Return the (X, Y) coordinate for the center point of the cell that contains the specified text.  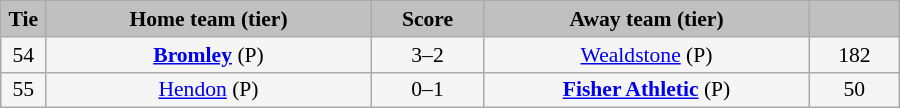
Fisher Athletic (P) (647, 90)
Home team (tier) (209, 19)
Hendon (P) (209, 90)
54 (24, 55)
50 (854, 90)
0–1 (427, 90)
Tie (24, 19)
Bromley (P) (209, 55)
Score (427, 19)
55 (24, 90)
182 (854, 55)
Wealdstone (P) (647, 55)
Away team (tier) (647, 19)
3–2 (427, 55)
